For the text-containing cell, return its midpoint in [X, Y] coordinate format. 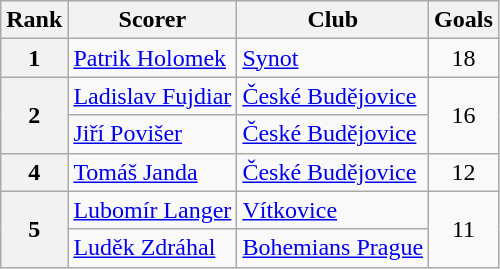
5 [34, 229]
Tomáš Janda [152, 172]
Ladislav Fujdiar [152, 96]
4 [34, 172]
Synot [333, 58]
Patrik Holomek [152, 58]
Bohemians Prague [333, 248]
Jiří Povišer [152, 134]
1 [34, 58]
16 [464, 115]
Scorer [152, 20]
Goals [464, 20]
2 [34, 115]
Lubomír Langer [152, 210]
Club [333, 20]
11 [464, 229]
Luděk Zdráhal [152, 248]
12 [464, 172]
Vítkovice [333, 210]
18 [464, 58]
Rank [34, 20]
